Find where the given text appears and provide that cell's center as (x, y) coordinate. 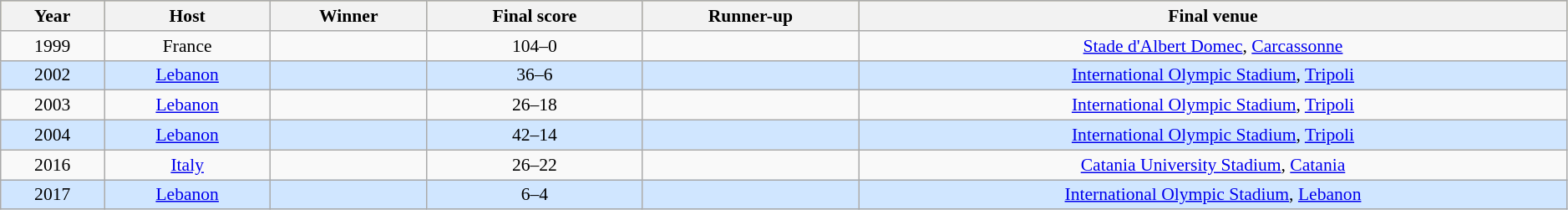
26–22 (535, 165)
Runner-up (750, 16)
Final score (535, 16)
36–6 (535, 75)
Final venue (1213, 16)
2002 (53, 75)
1999 (53, 46)
2016 (53, 165)
Host (187, 16)
Catania University Stadium, Catania (1213, 165)
6–4 (535, 195)
2003 (53, 105)
Stade d'Albert Domec, Carcassonne (1213, 46)
104–0 (535, 46)
Year (53, 16)
2017 (53, 195)
2004 (53, 136)
International Olympic Stadium, Lebanon (1213, 195)
42–14 (535, 136)
France (187, 46)
26–18 (535, 105)
Winner (349, 16)
Italy (187, 165)
